Detect which cell encompasses the target text, then output its (x, y) center coordinate. 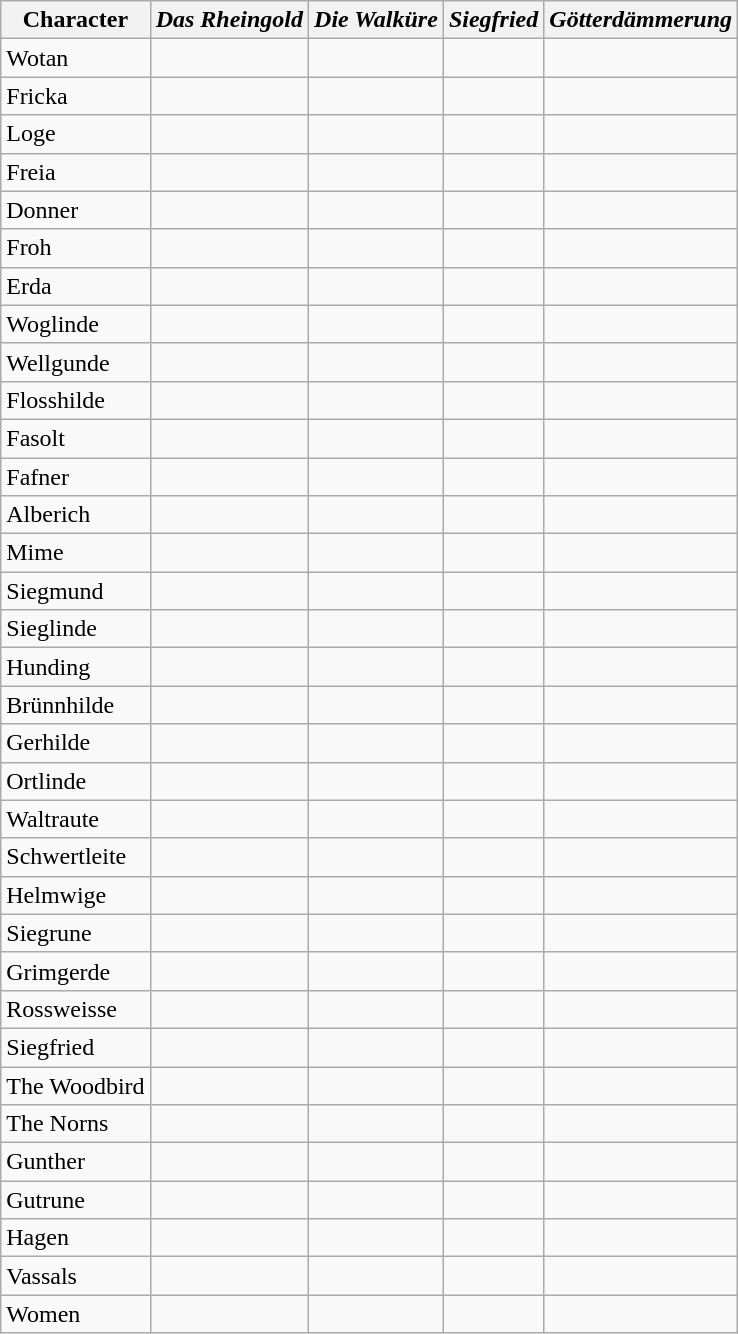
Froh (76, 248)
Das Rheingold (229, 20)
Waltraute (76, 819)
The Woodbird (76, 1085)
Wotan (76, 58)
Sieglinde (76, 629)
Fricka (76, 96)
Grimgerde (76, 971)
Loge (76, 134)
Götterdämmerung (641, 20)
Die Walküre (376, 20)
Character (76, 20)
Freia (76, 172)
Schwertleite (76, 857)
Gunther (76, 1162)
Woglinde (76, 324)
Ortlinde (76, 781)
Hagen (76, 1238)
Wellgunde (76, 362)
Fasolt (76, 438)
Vassals (76, 1276)
Siegmund (76, 591)
Brünnhilde (76, 705)
Flosshilde (76, 400)
The Norns (76, 1124)
Gerhilde (76, 743)
Rossweisse (76, 1009)
Erda (76, 286)
Hunding (76, 667)
Alberich (76, 515)
Mime (76, 553)
Helmwige (76, 895)
Donner (76, 210)
Women (76, 1314)
Siegrune (76, 933)
Gutrune (76, 1200)
Fafner (76, 477)
